Locate the cell with the specified text and output its [X, Y] center coordinate. 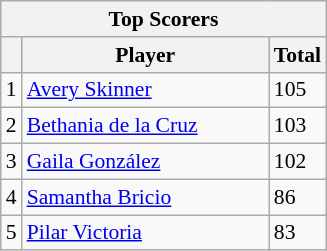
1 [12, 90]
Samantha Bricio [146, 197]
105 [298, 90]
Top Scorers [164, 19]
Total [298, 55]
Pilar Victoria [146, 233]
3 [12, 162]
Player [146, 55]
86 [298, 197]
83 [298, 233]
Avery Skinner [146, 90]
Bethania de la Cruz [146, 126]
4 [12, 197]
Gaila González [146, 162]
5 [12, 233]
2 [12, 126]
102 [298, 162]
103 [298, 126]
